Determine the (x, y) coordinate at the center of the cell enclosing the given text.  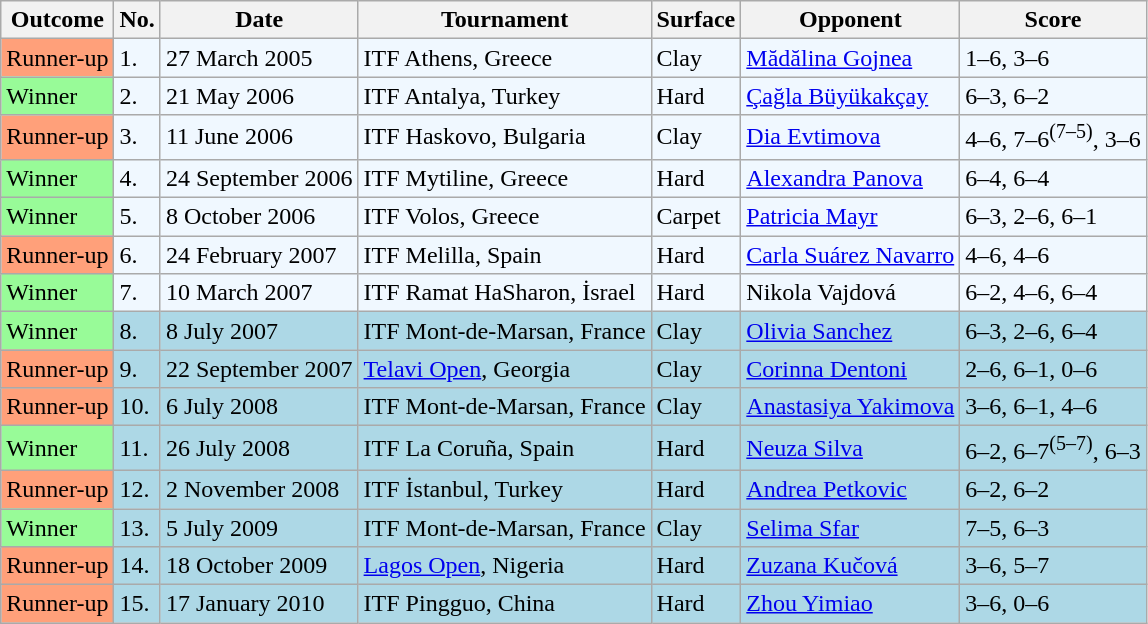
3. (137, 138)
27 March 2005 (259, 58)
10 March 2007 (259, 293)
Lagos Open, Nigeria (504, 566)
Zhou Yimiao (850, 604)
6–4, 6–4 (1053, 178)
13. (137, 528)
ITF Mytiline, Greece (504, 178)
7–5, 6–3 (1053, 528)
3–6, 6–1, 4–6 (1053, 407)
No. (137, 20)
15. (137, 604)
8. (137, 331)
Outcome (58, 20)
6–2, 4–6, 6–4 (1053, 293)
ITF La Coruña, Spain (504, 448)
Mădălina Gojnea (850, 58)
11 June 2006 (259, 138)
Zuzana Kučová (850, 566)
5 July 2009 (259, 528)
2–6, 6–1, 0–6 (1053, 369)
Alexandra Panova (850, 178)
Dia Evtimova (850, 138)
Neuza Silva (850, 448)
6. (137, 255)
Corinna Dentoni (850, 369)
4–6, 4–6 (1053, 255)
2 November 2008 (259, 489)
22 September 2007 (259, 369)
Telavi Open, Georgia (504, 369)
Olivia Sanchez (850, 331)
11. (137, 448)
4–6, 7–6(7–5), 3–6 (1053, 138)
24 February 2007 (259, 255)
4. (137, 178)
ITF Ramat HaSharon, İsrael (504, 293)
Surface (696, 20)
10. (137, 407)
ITF Pingguo, China (504, 604)
Opponent (850, 20)
17 January 2010 (259, 604)
ITF Antalya, Turkey (504, 96)
6–3, 2–6, 6–4 (1053, 331)
6–3, 2–6, 6–1 (1053, 217)
8 October 2006 (259, 217)
ITF İstanbul, Turkey (504, 489)
6–2, 6–2 (1053, 489)
6–3, 6–2 (1053, 96)
14. (137, 566)
7. (137, 293)
6–2, 6–7(5–7), 6–3 (1053, 448)
Carpet (696, 217)
Carla Suárez Navarro (850, 255)
9. (137, 369)
8 July 2007 (259, 331)
Score (1053, 20)
1. (137, 58)
6 July 2008 (259, 407)
Anastasiya Yakimova (850, 407)
5. (137, 217)
Patricia Mayr (850, 217)
Nikola Vajdová (850, 293)
21 May 2006 (259, 96)
ITF Haskovo, Bulgaria (504, 138)
Selima Sfar (850, 528)
ITF Melilla, Spain (504, 255)
3–6, 5–7 (1053, 566)
Çağla Büyükakçay (850, 96)
Tournament (504, 20)
ITF Volos, Greece (504, 217)
1–6, 3–6 (1053, 58)
24 September 2006 (259, 178)
18 October 2009 (259, 566)
26 July 2008 (259, 448)
12. (137, 489)
3–6, 0–6 (1053, 604)
Date (259, 20)
ITF Athens, Greece (504, 58)
2. (137, 96)
Andrea Petkovic (850, 489)
